Scan for the cell matching the given text and deliver its (x, y) coordinate at center. 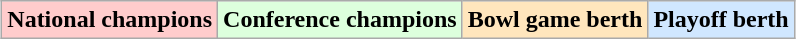
Playoff berth (721, 20)
National champions (110, 20)
Bowl game berth (555, 20)
Conference champions (340, 20)
